Extract the [x, y] coordinate from the center of the cell holding the provided text.  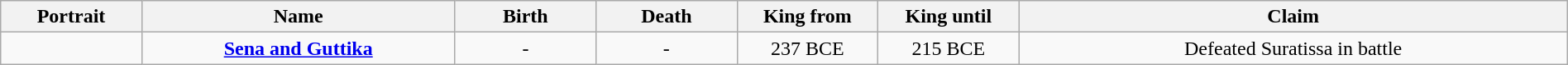
Name [298, 17]
Sena and Guttika [298, 48]
Death [667, 17]
Birth [525, 17]
Claim [1293, 17]
215 BCE [949, 48]
King from [807, 17]
Defeated Suratissa in battle [1293, 48]
King until [949, 17]
237 BCE [807, 48]
Portrait [71, 17]
